Search for the cell housing the specified text and yield its (X, Y) center coordinate. 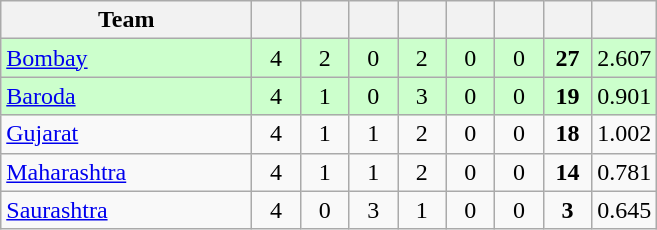
1.002 (624, 134)
2.607 (624, 58)
0.645 (624, 210)
0.781 (624, 172)
Bombay (126, 58)
Baroda (126, 96)
19 (568, 96)
Gujarat (126, 134)
Saurashtra (126, 210)
0.901 (624, 96)
27 (568, 58)
Maharashtra (126, 172)
14 (568, 172)
Team (126, 20)
18 (568, 134)
